Capture the cell that displays the provided text and extract its [X, Y] central coordinate. 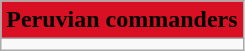
Peruvian commanders [122, 20]
